Return the (x, y) coordinate for the center point of the cell that contains the specified text.  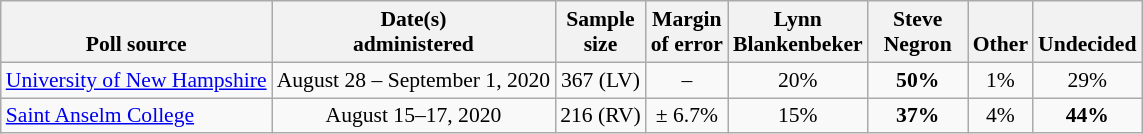
Steve Negron (918, 32)
Samplesize (600, 32)
216 (RV) (600, 116)
Date(s)administered (414, 32)
367 (LV) (600, 80)
44% (1087, 116)
1% (1000, 80)
University of New Hampshire (136, 80)
37% (918, 116)
August 15–17, 2020 (414, 116)
Marginof error (687, 32)
Lynn Blankenbeker (798, 32)
29% (1087, 80)
20% (798, 80)
15% (798, 116)
± 6.7% (687, 116)
Other (1000, 32)
4% (1000, 116)
– (687, 80)
50% (918, 80)
Poll source (136, 32)
Undecided (1087, 32)
Saint Anselm College (136, 116)
August 28 – September 1, 2020 (414, 80)
